For the text-containing cell, return its midpoint in [X, Y] coordinate format. 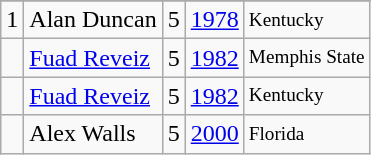
Florida [306, 134]
Alex Walls [93, 134]
1 [12, 20]
Memphis State [306, 58]
1978 [214, 20]
2000 [214, 134]
Alan Duncan [93, 20]
